Find where the given text appears and provide that cell's center as (x, y) coordinate. 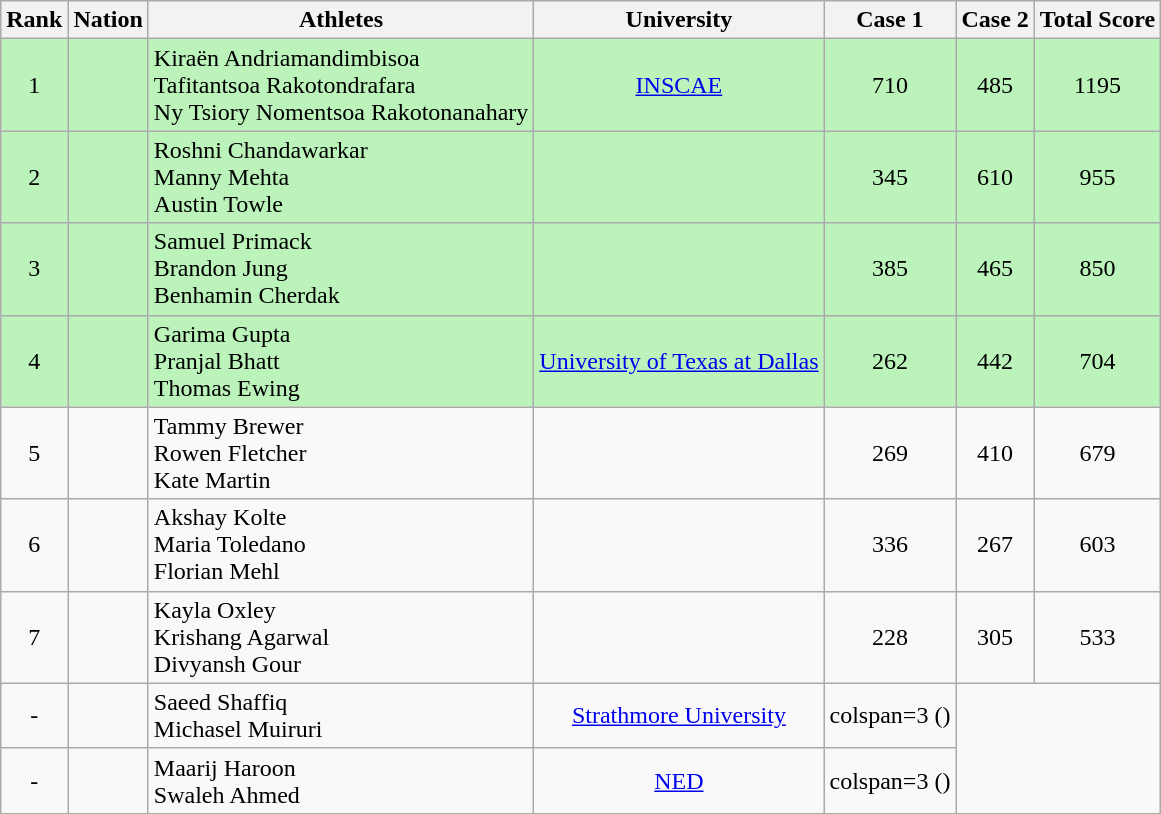
Roshni ChandawarkarManny MehtaAustin Towle (341, 177)
228 (890, 637)
2 (34, 177)
465 (995, 269)
Athletes (341, 20)
5 (34, 453)
6 (34, 545)
Total Score (1097, 20)
Strathmore University (679, 716)
University (679, 20)
7 (34, 637)
269 (890, 453)
679 (1097, 453)
955 (1097, 177)
1 (34, 85)
485 (995, 85)
3 (34, 269)
533 (1097, 637)
Saeed ShaffiqMichasel Muiruri (341, 716)
603 (1097, 545)
Case 1 (890, 20)
4 (34, 361)
710 (890, 85)
305 (995, 637)
Kayla OxleyKrishang AgarwalDivyansh Gour (341, 637)
704 (1097, 361)
NED (679, 780)
385 (890, 269)
INSCAE (679, 85)
Rank (34, 20)
850 (1097, 269)
Maarij HaroonSwaleh Ahmed (341, 780)
442 (995, 361)
262 (890, 361)
Kiraën AndriamandimbisoaTafitantsoa RakotondrafaraNy Tsiory Nomentsoa Rakotonanahary (341, 85)
410 (995, 453)
Nation (108, 20)
336 (890, 545)
Case 2 (995, 20)
Samuel PrimackBrandon JungBenhamin Cherdak (341, 269)
345 (890, 177)
University of Texas at Dallas (679, 361)
610 (995, 177)
Tammy BrewerRowen FletcherKate Martin (341, 453)
Garima GuptaPranjal BhattThomas Ewing (341, 361)
267 (995, 545)
Akshay KolteMaria ToledanoFlorian Mehl (341, 545)
1195 (1097, 85)
